Scan for the cell matching the given text and deliver its [x, y] coordinate at center. 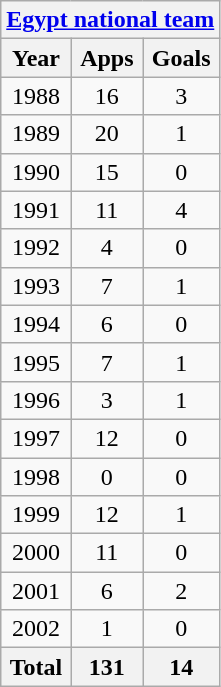
1999 [36, 515]
Year [36, 58]
16 [106, 96]
1997 [36, 438]
1993 [36, 286]
20 [106, 134]
1990 [36, 172]
1995 [36, 362]
Total [36, 667]
14 [180, 667]
1989 [36, 134]
2002 [36, 629]
Apps [106, 58]
1994 [36, 324]
131 [106, 667]
2001 [36, 591]
1996 [36, 400]
Egypt national team [110, 20]
Goals [180, 58]
1991 [36, 210]
1988 [36, 96]
1998 [36, 477]
2000 [36, 553]
15 [106, 172]
1992 [36, 248]
2 [180, 591]
